From the cell containing the given text, extract its center point as [x, y] coordinate. 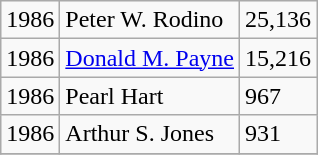
Donald M. Payne [150, 58]
15,216 [278, 58]
25,136 [278, 20]
967 [278, 96]
Pearl Hart [150, 96]
931 [278, 134]
Arthur S. Jones [150, 134]
Peter W. Rodino [150, 20]
